Identify which cell holds the provided text, then report its [X, Y] central coordinate. 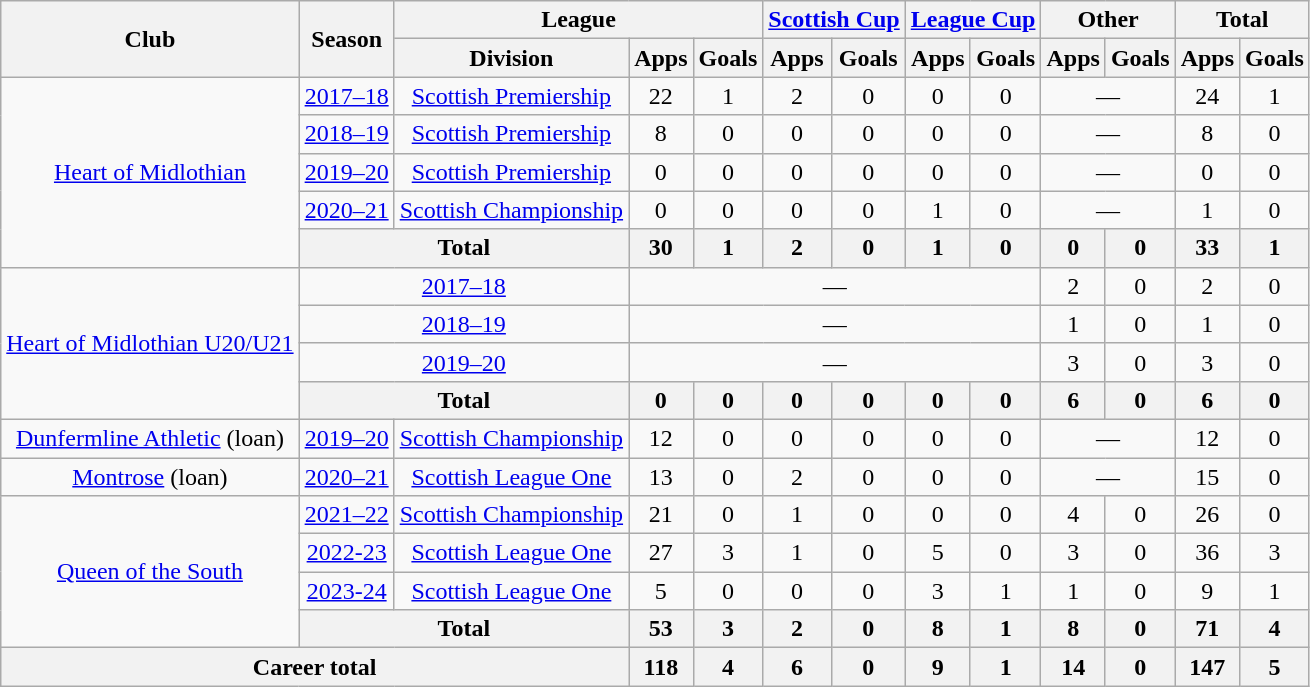
Heart of Midlothian [150, 172]
27 [661, 553]
21 [661, 515]
Heart of Midlothian U20/U21 [150, 343]
147 [1207, 667]
League Cup [973, 20]
71 [1207, 629]
15 [1207, 477]
Scottish Cup [834, 20]
Other [1108, 20]
Montrose (loan) [150, 477]
2022-23 [346, 553]
Queen of the South [150, 572]
Career total [315, 667]
Dunfermline Athletic (loan) [150, 438]
22 [661, 96]
30 [661, 248]
Club [150, 39]
53 [661, 629]
2023-24 [346, 591]
2021–22 [346, 515]
League [578, 20]
36 [1207, 553]
26 [1207, 515]
Season [346, 39]
24 [1207, 96]
33 [1207, 248]
14 [1073, 667]
Division [511, 58]
118 [661, 667]
13 [661, 477]
